Capture the cell that displays the provided text and extract its (X, Y) central coordinate. 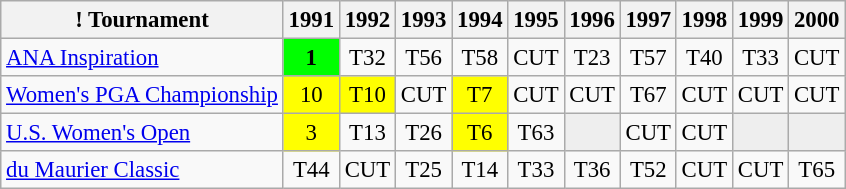
T36 (592, 170)
T25 (424, 170)
1 (311, 58)
2000 (817, 20)
T14 (480, 170)
T6 (480, 133)
! Tournament (142, 20)
T7 (480, 95)
T40 (704, 58)
1994 (480, 20)
1991 (311, 20)
T23 (592, 58)
10 (311, 95)
T32 (367, 58)
T10 (367, 95)
T57 (648, 58)
U.S. Women's Open (142, 133)
T65 (817, 170)
T56 (424, 58)
T26 (424, 133)
T44 (311, 170)
1998 (704, 20)
Women's PGA Championship (142, 95)
1993 (424, 20)
T67 (648, 95)
3 (311, 133)
T63 (536, 133)
T58 (480, 58)
1992 (367, 20)
1999 (760, 20)
1995 (536, 20)
1997 (648, 20)
du Maurier Classic (142, 170)
T13 (367, 133)
T52 (648, 170)
ANA Inspiration (142, 58)
1996 (592, 20)
